Determine the [X, Y] coordinate at the center of the cell enclosing the given text.  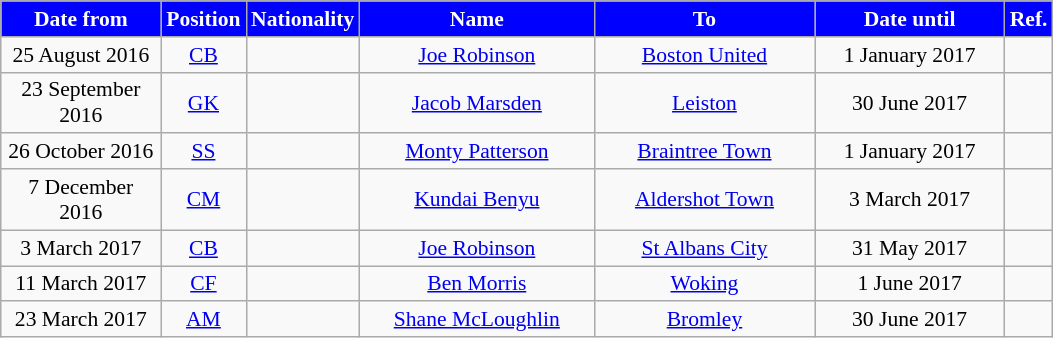
CM [204, 200]
Name [476, 19]
St Albans City [704, 248]
CF [204, 284]
Monty Patterson [476, 152]
Shane McLoughlin [476, 320]
Date from [81, 19]
GK [204, 102]
SS [204, 152]
Jacob Marsden [476, 102]
Bromley [704, 320]
Braintree Town [704, 152]
Position [204, 19]
1 June 2017 [910, 284]
Woking [704, 284]
26 October 2016 [81, 152]
Leiston [704, 102]
Kundai Benyu [476, 200]
Ref. [1029, 19]
7 December 2016 [81, 200]
AM [204, 320]
23 March 2017 [81, 320]
31 May 2017 [910, 248]
To [704, 19]
11 March 2017 [81, 284]
Date until [910, 19]
Nationality [302, 19]
Ben Morris [476, 284]
23 September 2016 [81, 102]
Aldershot Town [704, 200]
Boston United [704, 55]
25 August 2016 [81, 55]
